Locate the cell with the specified text and output its [X, Y] center coordinate. 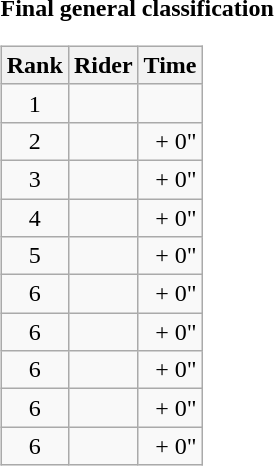
1 [34, 103]
3 [34, 179]
4 [34, 217]
Rider [103, 65]
Rank [34, 65]
Time [170, 65]
2 [34, 141]
5 [34, 256]
